Identify which cell holds the provided text, then report its (x, y) central coordinate. 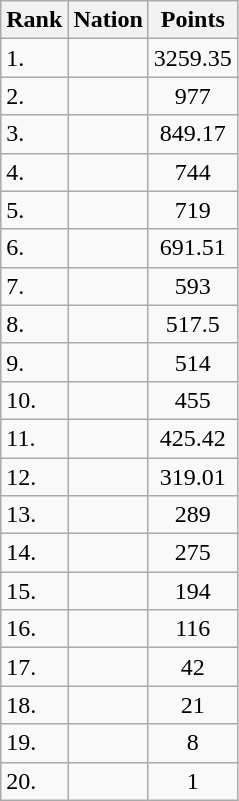
194 (192, 591)
3. (34, 134)
Points (192, 20)
849.17 (192, 134)
319.01 (192, 477)
744 (192, 172)
42 (192, 667)
289 (192, 515)
12. (34, 477)
7. (34, 286)
10. (34, 400)
20. (34, 781)
9. (34, 362)
514 (192, 362)
3259.35 (192, 58)
977 (192, 96)
Rank (34, 20)
425.42 (192, 438)
455 (192, 400)
517.5 (192, 324)
19. (34, 743)
593 (192, 286)
5. (34, 210)
14. (34, 553)
Nation (108, 20)
8 (192, 743)
1 (192, 781)
17. (34, 667)
691.51 (192, 248)
13. (34, 515)
1. (34, 58)
21 (192, 705)
16. (34, 629)
719 (192, 210)
18. (34, 705)
4. (34, 172)
8. (34, 324)
15. (34, 591)
116 (192, 629)
11. (34, 438)
2. (34, 96)
6. (34, 248)
275 (192, 553)
